Return [x, y] of the center of cell containing provided text 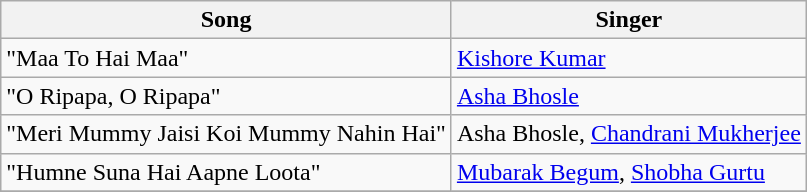
"Maa To Hai Maa" [226, 58]
Singer [628, 20]
Kishore Kumar [628, 58]
Asha Bhosle [628, 96]
"Humne Suna Hai Aapne Loota" [226, 172]
Asha Bhosle, Chandrani Mukherjee [628, 134]
"Meri Mummy Jaisi Koi Mummy Nahin Hai" [226, 134]
Song [226, 20]
"O Ripapa, O Ripapa" [226, 96]
Mubarak Begum, Shobha Gurtu [628, 172]
